For the text-containing cell, return its midpoint in [X, Y] coordinate format. 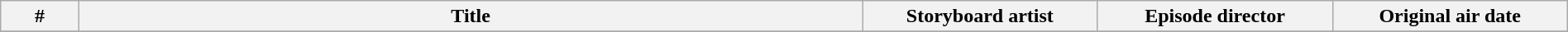
Original air date [1450, 16]
Storyboard artist [980, 16]
# [40, 16]
Title [470, 16]
Episode director [1215, 16]
